Extract the (X, Y) coordinate from the center of the cell holding the provided text.  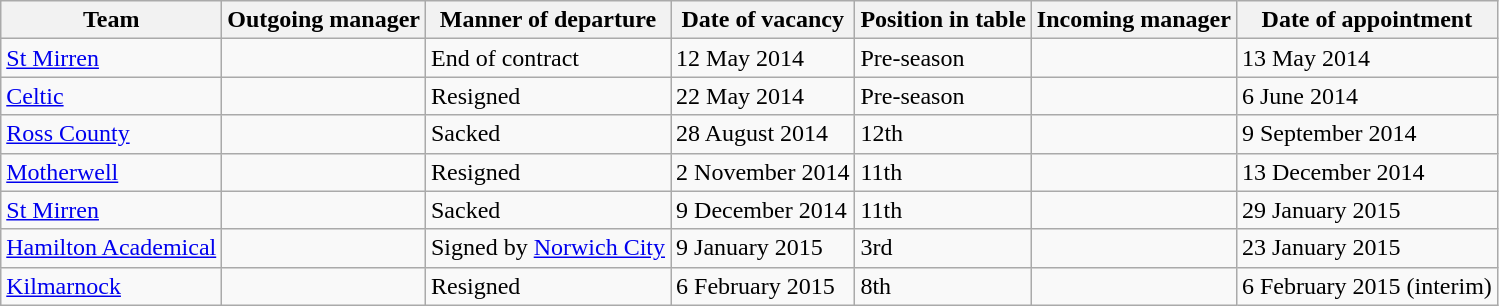
28 August 2014 (763, 134)
Team (112, 20)
Ross County (112, 134)
Kilmarnock (112, 286)
Celtic (112, 96)
9 December 2014 (763, 210)
9 January 2015 (763, 248)
Outgoing manager (324, 20)
6 February 2015 (763, 286)
13 May 2014 (1366, 58)
Signed by Norwich City (548, 248)
2 November 2014 (763, 172)
29 January 2015 (1366, 210)
6 February 2015 (interim) (1366, 286)
13 December 2014 (1366, 172)
Incoming manager (1134, 20)
12th (943, 134)
Manner of departure (548, 20)
Date of vacancy (763, 20)
12 May 2014 (763, 58)
Hamilton Academical (112, 248)
9 September 2014 (1366, 134)
End of contract (548, 58)
Date of appointment (1366, 20)
23 January 2015 (1366, 248)
3rd (943, 248)
8th (943, 286)
6 June 2014 (1366, 96)
Position in table (943, 20)
22 May 2014 (763, 96)
Motherwell (112, 172)
